Find where the given text appears and provide that cell's center as (X, Y) coordinate. 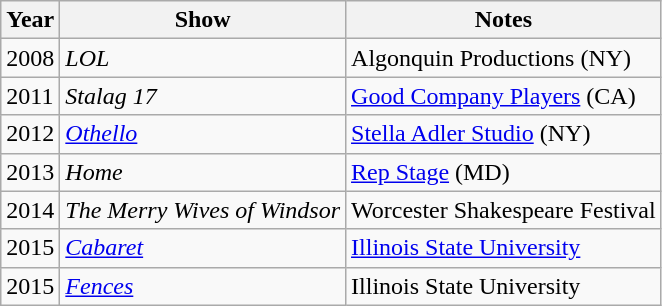
2013 (30, 172)
2008 (30, 58)
Year (30, 20)
Worcester Shakespeare Festival (504, 210)
Show (203, 20)
2014 (30, 210)
Cabaret (203, 248)
Stella Adler Studio (NY) (504, 134)
Good Company Players (CA) (504, 96)
Notes (504, 20)
Home (203, 172)
2012 (30, 134)
LOL (203, 58)
Fences (203, 286)
Rep Stage (MD) (504, 172)
2011 (30, 96)
Algonquin Productions (NY) (504, 58)
Othello (203, 134)
Stalag 17 (203, 96)
The Merry Wives of Windsor (203, 210)
